Capture the cell that displays the provided text and extract its [X, Y] central coordinate. 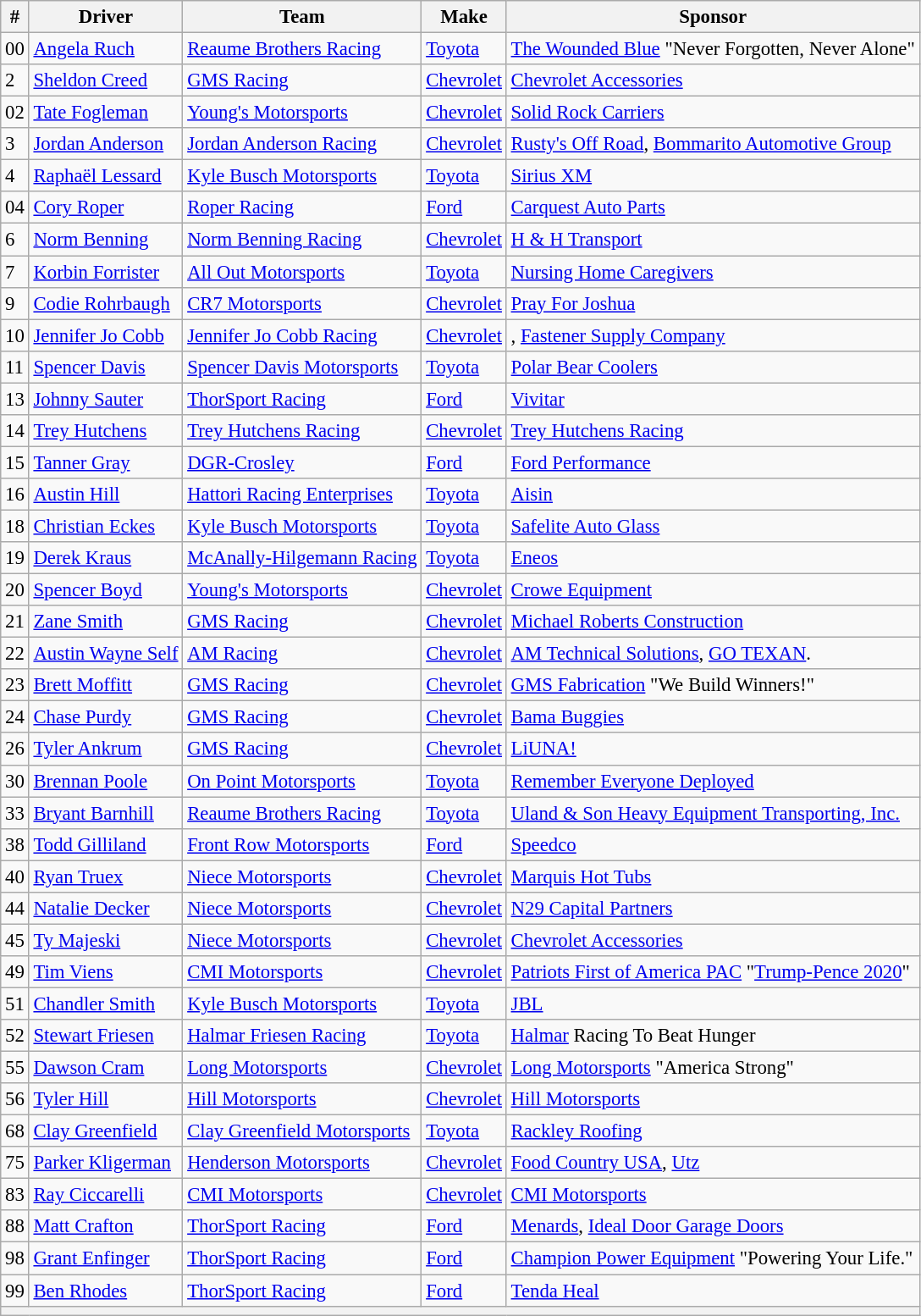
Tanner Gray [106, 462]
Speedco [713, 844]
99 [15, 1291]
On Point Motorsports [302, 781]
Long Motorsports [302, 1068]
Bryant Barnhill [106, 813]
Spencer Davis Motorsports [302, 367]
Clay Greenfield Motorsports [302, 1131]
Carquest Auto Parts [713, 207]
2 [15, 80]
30 [15, 781]
20 [15, 590]
Tyler Ankrum [106, 749]
Pray For Joshua [713, 303]
Ty Majeski [106, 940]
68 [15, 1131]
Tim Viens [106, 972]
15 [15, 462]
JBL [713, 1004]
Spencer Boyd [106, 590]
Raphaël Lessard [106, 176]
LiUNA! [713, 749]
Safelite Auto Glass [713, 526]
Michael Roberts Construction [713, 622]
Crowe Equipment [713, 590]
9 [15, 303]
Nursing Home Caregivers [713, 272]
H & H Transport [713, 240]
McAnally-Hilgemann Racing [302, 558]
Henderson Motorsports [302, 1163]
Make [464, 17]
14 [15, 431]
Brennan Poole [106, 781]
7 [15, 272]
Uland & Son Heavy Equipment Transporting, Inc. [713, 813]
Rusty's Off Road, Bommarito Automotive Group [713, 144]
Vivitar [713, 399]
Front Row Motorsports [302, 844]
Codie Rohrbaugh [106, 303]
Brett Moffitt [106, 685]
Ray Ciccarelli [106, 1195]
Hattori Racing Enterprises [302, 495]
10 [15, 335]
Natalie Decker [106, 909]
Halmar Friesen Racing [302, 1036]
11 [15, 367]
Zane Smith [106, 622]
Grant Enfinger [106, 1258]
Marquis Hot Tubs [713, 876]
Korbin Forrister [106, 272]
13 [15, 399]
Patriots First of America PAC "Trump-Pence 2020" [713, 972]
23 [15, 685]
The Wounded Blue "Never Forgotten, Never Alone" [713, 49]
Solid Rock Carriers [713, 113]
98 [15, 1258]
Parker Kligerman [106, 1163]
Todd Gilliland [106, 844]
, Fastener Supply Company [713, 335]
Aisin [713, 495]
Jennifer Jo Cobb Racing [302, 335]
Team [302, 17]
Polar Bear Coolers [713, 367]
Matt Crafton [106, 1227]
04 [15, 207]
Champion Power Equipment "Powering Your Life." [713, 1258]
02 [15, 113]
Ben Rhodes [106, 1291]
44 [15, 909]
DGR-Crosley [302, 462]
38 [15, 844]
Austin Wayne Self [106, 654]
49 [15, 972]
88 [15, 1227]
Driver [106, 17]
Bama Buggies [713, 717]
55 [15, 1068]
Trey Hutchens [106, 431]
24 [15, 717]
40 [15, 876]
Sirius XM [713, 176]
Jennifer Jo Cobb [106, 335]
Rackley Roofing [713, 1131]
Roper Racing [302, 207]
Johnny Sauter [106, 399]
Remember Everyone Deployed [713, 781]
Cory Roper [106, 207]
AM Technical Solutions, GO TEXAN. [713, 654]
Ford Performance [713, 462]
# [15, 17]
Jordan Anderson [106, 144]
Stewart Friesen [106, 1036]
Spencer Davis [106, 367]
Ryan Truex [106, 876]
Chandler Smith [106, 1004]
Derek Kraus [106, 558]
52 [15, 1036]
Tenda Heal [713, 1291]
CR7 Motorsports [302, 303]
16 [15, 495]
Chase Purdy [106, 717]
Dawson Cram [106, 1068]
Norm Benning [106, 240]
4 [15, 176]
Sponsor [713, 17]
Halmar Racing To Beat Hunger [713, 1036]
N29 Capital Partners [713, 909]
26 [15, 749]
21 [15, 622]
Tate Fogleman [106, 113]
33 [15, 813]
Sheldon Creed [106, 80]
Austin Hill [106, 495]
45 [15, 940]
GMS Fabrication "We Build Winners!" [713, 685]
Norm Benning Racing [302, 240]
75 [15, 1163]
Long Motorsports "America Strong" [713, 1068]
All Out Motorsports [302, 272]
Jordan Anderson Racing [302, 144]
Angela Ruch [106, 49]
Menards, Ideal Door Garage Doors [713, 1227]
3 [15, 144]
83 [15, 1195]
Tyler Hill [106, 1099]
51 [15, 1004]
Christian Eckes [106, 526]
19 [15, 558]
Clay Greenfield [106, 1131]
00 [15, 49]
22 [15, 654]
Food Country USA, Utz [713, 1163]
56 [15, 1099]
18 [15, 526]
6 [15, 240]
AM Racing [302, 654]
Eneos [713, 558]
